Search for the cell housing the specified text and yield its [x, y] center coordinate. 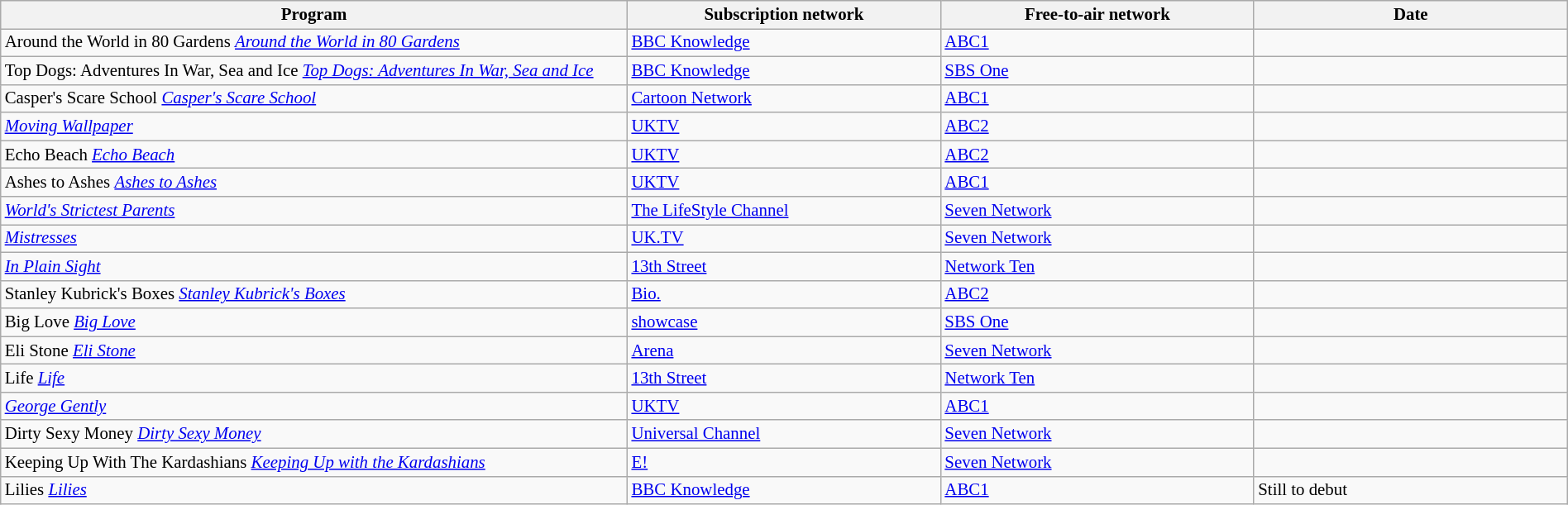
showcase [784, 322]
Life Life [314, 379]
Echo Beach Echo Beach [314, 155]
Date [1411, 15]
Moving Wallpaper [314, 126]
Still to debut [1411, 490]
Top Dogs: Adventures In War, Sea and Ice Top Dogs: Adventures In War, Sea and Ice [314, 70]
Free-to-air network [1097, 15]
Dirty Sexy Money Dirty Sexy Money [314, 434]
Universal Channel [784, 434]
Big Love Big Love [314, 322]
Subscription network [784, 15]
Casper's Scare School Casper's Scare School [314, 98]
Program [314, 15]
UK.TV [784, 238]
Eli Stone Eli Stone [314, 350]
Lilies Lilies [314, 490]
In Plain Sight [314, 266]
E! [784, 462]
The LifeStyle Channel [784, 211]
Around the World in 80 Gardens Around the World in 80 Gardens [314, 42]
Mistresses [314, 238]
World's Strictest Parents [314, 211]
George Gently [314, 406]
Arena [784, 350]
Bio. [784, 294]
Stanley Kubrick's Boxes Stanley Kubrick's Boxes [314, 294]
Keeping Up With The Kardashians Keeping Up with the Kardashians [314, 462]
Ashes to Ashes Ashes to Ashes [314, 183]
Cartoon Network [784, 98]
